Return the [x, y] coordinate for the center point of the cell that contains the specified text.  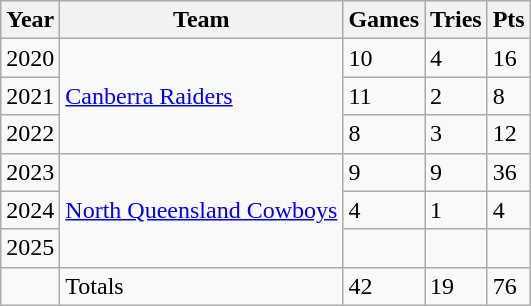
2023 [30, 172]
2 [456, 96]
3 [456, 134]
2025 [30, 248]
Totals [202, 286]
42 [384, 286]
36 [508, 172]
Team [202, 20]
Pts [508, 20]
16 [508, 58]
Games [384, 20]
2022 [30, 134]
North Queensland Cowboys [202, 210]
10 [384, 58]
Canberra Raiders [202, 96]
12 [508, 134]
1 [456, 210]
2021 [30, 96]
76 [508, 286]
2020 [30, 58]
2024 [30, 210]
11 [384, 96]
Year [30, 20]
Tries [456, 20]
19 [456, 286]
